Find where the given text appears and provide that cell's center as (X, Y) coordinate. 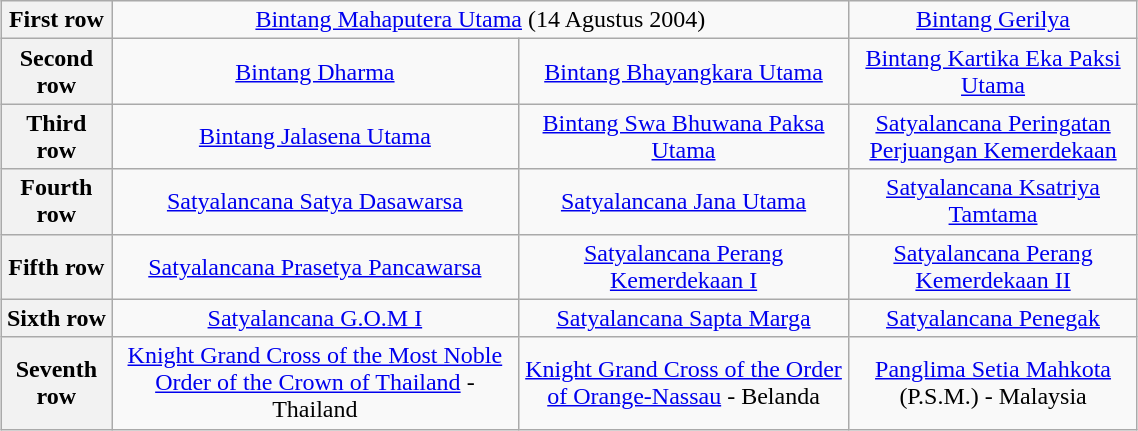
Bintang Bhayangkara Utama (684, 72)
Seventh row (56, 383)
Satyalancana Perang Kemerdekaan I (684, 266)
First row (56, 20)
Fifth row (56, 266)
Fourth row (56, 202)
Knight Grand Cross of the Order of Orange-Nassau - Belanda (684, 383)
Bintang Kartika Eka Paksi Utama (993, 72)
Satyalancana Penegak (993, 318)
Satyalancana Jana Utama (684, 202)
Satyalancana Ksatriya Tamtama (993, 202)
Satyalancana Perang Kemerdekaan II (993, 266)
Bintang Gerilya (993, 20)
Bintang Jalasena Utama (315, 136)
Sixth row (56, 318)
Satyalancana Peringatan Perjuangan Kemerdekaan (993, 136)
Satyalancana Sapta Marga (684, 318)
Bintang Dharma (315, 72)
Satyalancana G.O.M I (315, 318)
Satyalancana Prasetya Pancawarsa (315, 266)
Panglima Setia Mahkota (P.S.M.) - Malaysia (993, 383)
Satyalancana Satya Dasawarsa (315, 202)
Third row (56, 136)
Bintang Mahaputera Utama (14 Agustus 2004) (480, 20)
Bintang Swa Bhuwana Paksa Utama (684, 136)
Knight Grand Cross of the Most Noble Order of the Crown of Thailand - Thailand (315, 383)
Second row (56, 72)
